Find where the given text appears and provide that cell's center as [x, y] coordinate. 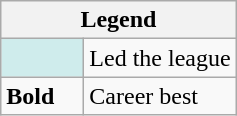
Legend [118, 20]
Led the league [160, 58]
Career best [160, 96]
Bold [42, 96]
